Find where the given text appears and provide that cell's center as [X, Y] coordinate. 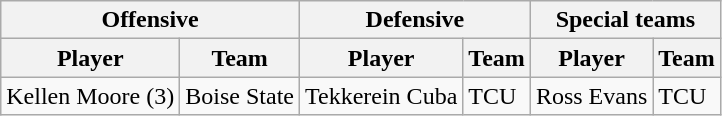
Boise State [240, 96]
Special teams [625, 20]
Ross Evans [591, 96]
Tekkerein Cuba [380, 96]
Kellen Moore (3) [90, 96]
Defensive [414, 20]
Offensive [150, 20]
